Pinpoint the cell where the given text exists, returning its [x, y] midpoint coordinate. 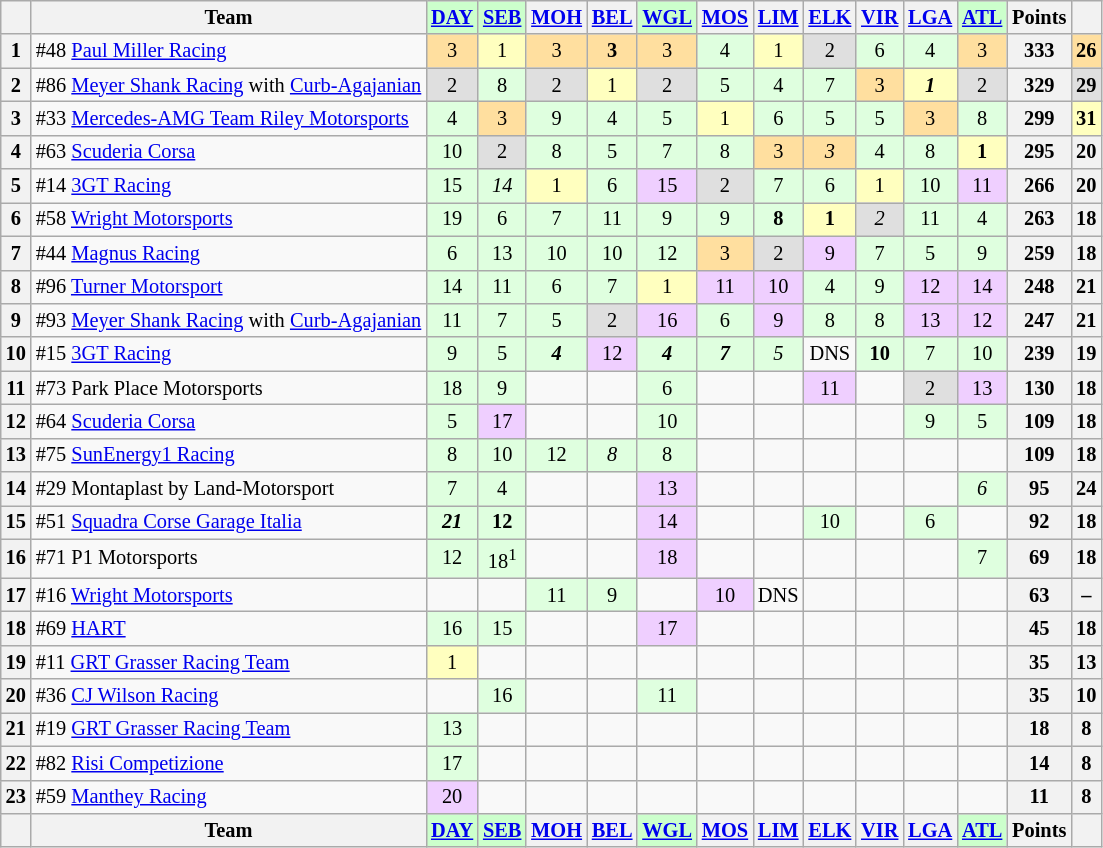
239 [1039, 354]
69 [1039, 558]
#59 Manthey Racing [228, 797]
333 [1039, 51]
295 [1039, 152]
29 [1086, 85]
#64 Scuderia Corsa [228, 421]
#75 SunEnergy1 Racing [228, 455]
299 [1039, 118]
#58 Wright Motorsports [228, 219]
31 [1086, 118]
259 [1039, 253]
23 [16, 797]
#11 GRT Grasser Racing Team [228, 662]
– [1086, 595]
#16 Wright Motorsports [228, 595]
263 [1039, 219]
181 [502, 558]
#33 Mercedes-AMG Team Riley Motorsports [228, 118]
#36 CJ Wilson Racing [228, 696]
266 [1039, 186]
#73 Park Place Motorsports [228, 388]
#82 Risi Competizione [228, 763]
#86 Meyer Shank Racing with Curb-Agajanian [228, 85]
45 [1039, 628]
247 [1039, 320]
#96 Turner Motorsport [228, 287]
#44 Magnus Racing [228, 253]
26 [1086, 51]
#19 GRT Grasser Racing Team [228, 729]
63 [1039, 595]
#69 HART [228, 628]
329 [1039, 85]
#93 Meyer Shank Racing with Curb-Agajanian [228, 320]
#63 Scuderia Corsa [228, 152]
22 [16, 763]
248 [1039, 287]
#51 Squadra Corse Garage Italia [228, 522]
#48 Paul Miller Racing [228, 51]
95 [1039, 489]
#14 3GT Racing [228, 186]
#29 Montaplast by Land-Motorsport [228, 489]
24 [1086, 489]
#15 3GT Racing [228, 354]
92 [1039, 522]
130 [1039, 388]
#71 P1 Motorsports [228, 558]
